Capture the cell that displays the provided text and extract its [x, y] central coordinate. 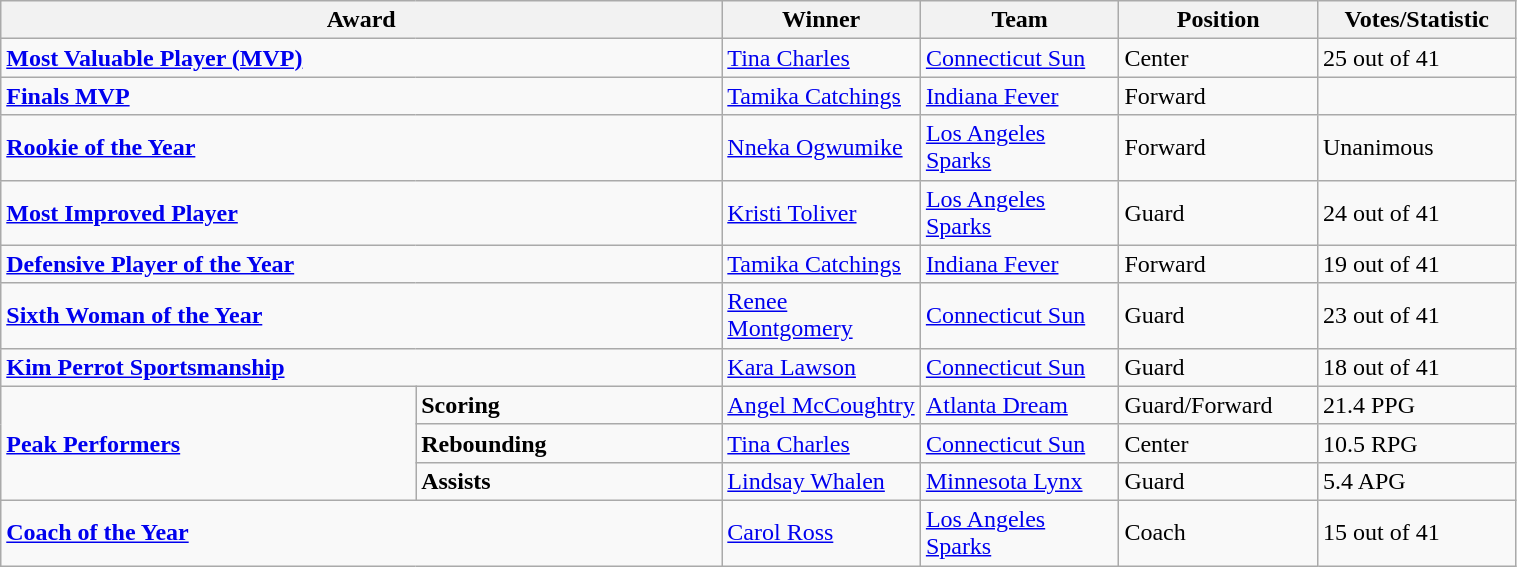
18 out of 41 [1416, 367]
Defensive Player of the Year [362, 264]
Finals MVP [362, 96]
Award [362, 20]
Coach of the Year [362, 532]
10.5 RPG [1416, 443]
Nneka Ogwumike [822, 148]
Kristi Toliver [822, 212]
23 out of 41 [1416, 316]
Atlanta Dream [1020, 405]
Kara Lawson [822, 367]
Assists [569, 481]
25 out of 41 [1416, 58]
Renee Montgomery [822, 316]
Sixth Woman of the Year [362, 316]
Rebounding [569, 443]
5.4 APG [1416, 481]
Angel McCoughtry [822, 405]
Most Improved Player [362, 212]
15 out of 41 [1416, 532]
Coach [1218, 532]
Kim Perrot Sportsmanship [362, 367]
Scoring [569, 405]
Lindsay Whalen [822, 481]
Most Valuable Player (MVP) [362, 58]
Peak Performers [208, 443]
19 out of 41 [1416, 264]
24 out of 41 [1416, 212]
Carol Ross [822, 532]
Position [1218, 20]
Winner [822, 20]
Votes/Statistic [1416, 20]
Unanimous [1416, 148]
Rookie of the Year [362, 148]
Minnesota Lynx [1020, 481]
21.4 PPG [1416, 405]
Guard/Forward [1218, 405]
Team [1020, 20]
